Search for the cell housing the specified text and yield its [x, y] center coordinate. 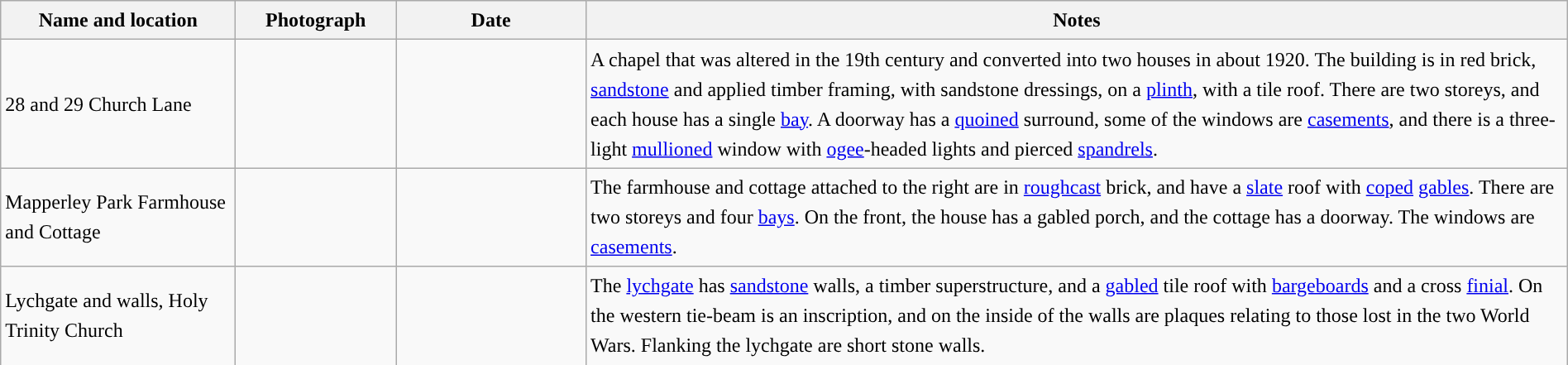
Lychgate and walls, Holy Trinity Church [118, 316]
Mapperley Park Farmhouse and Cottage [118, 217]
Notes [1077, 20]
Photograph [316, 20]
28 and 29 Church Lane [118, 104]
Date [491, 20]
Name and location [118, 20]
